Extract the [X, Y] coordinate from the center of the cell holding the provided text.  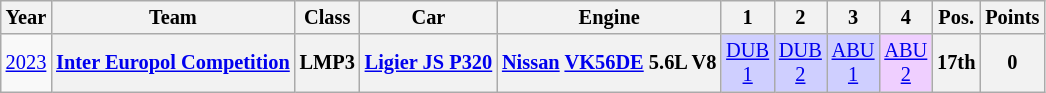
DUB2 [800, 63]
17th [956, 63]
Inter Europol Competition [172, 63]
Ligier JS P320 [428, 63]
2023 [26, 63]
1 [748, 17]
Class [328, 17]
Pos. [956, 17]
2 [800, 17]
0 [1012, 63]
DUB1 [748, 63]
Car [428, 17]
4 [906, 17]
LMP3 [328, 63]
Team [172, 17]
ABU2 [906, 63]
3 [854, 17]
Year [26, 17]
Points [1012, 17]
ABU1 [854, 63]
Nissan VK56DE 5.6L V8 [609, 63]
Engine [609, 17]
